Output the [X, Y] coordinate of the center of the cell containing the given text.  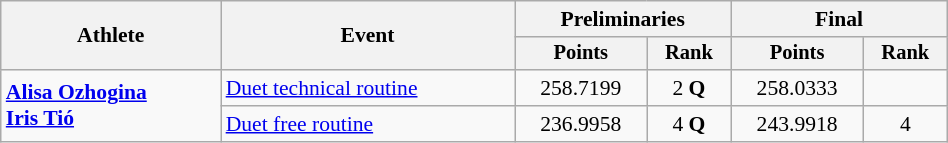
Final [839, 19]
258.7199 [580, 88]
258.0333 [798, 88]
Athlete [111, 36]
Event [368, 36]
Preliminaries [622, 19]
236.9958 [580, 124]
4 [905, 124]
4 Q [689, 124]
243.9918 [798, 124]
Duet free routine [368, 124]
2 Q [689, 88]
Duet technical routine [368, 88]
Alisa OzhoginaIris Tió [111, 106]
